Return (X, Y) of the center of cell containing provided text 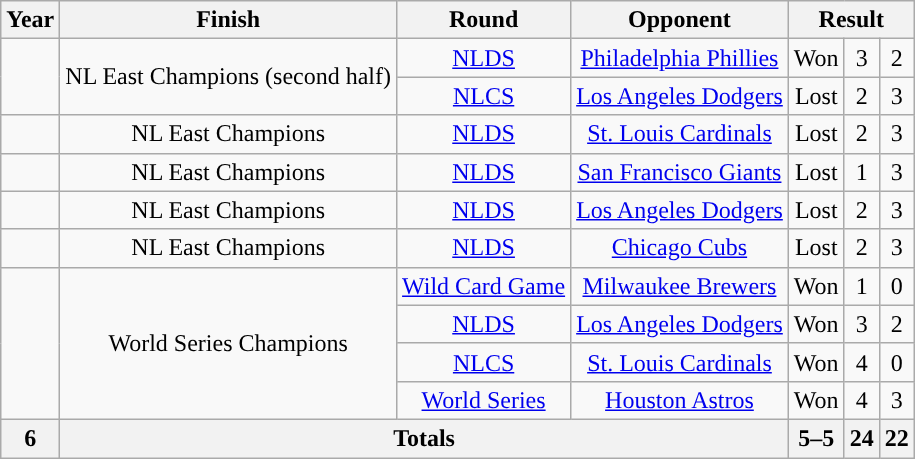
Philadelphia Phillies (680, 58)
24 (862, 438)
Opponent (680, 20)
22 (896, 438)
Year (30, 20)
NL East Champions (second half) (228, 77)
Houston Astros (680, 400)
Totals (424, 438)
Wild Card Game (484, 286)
5–5 (816, 438)
Finish (228, 20)
6 (30, 438)
Result (851, 20)
Milwaukee Brewers (680, 286)
World Series Champions (228, 343)
Chicago Cubs (680, 248)
San Francisco Giants (680, 172)
Round (484, 20)
World Series (484, 400)
